Find where the given text appears and provide that cell's center as [X, Y] coordinate. 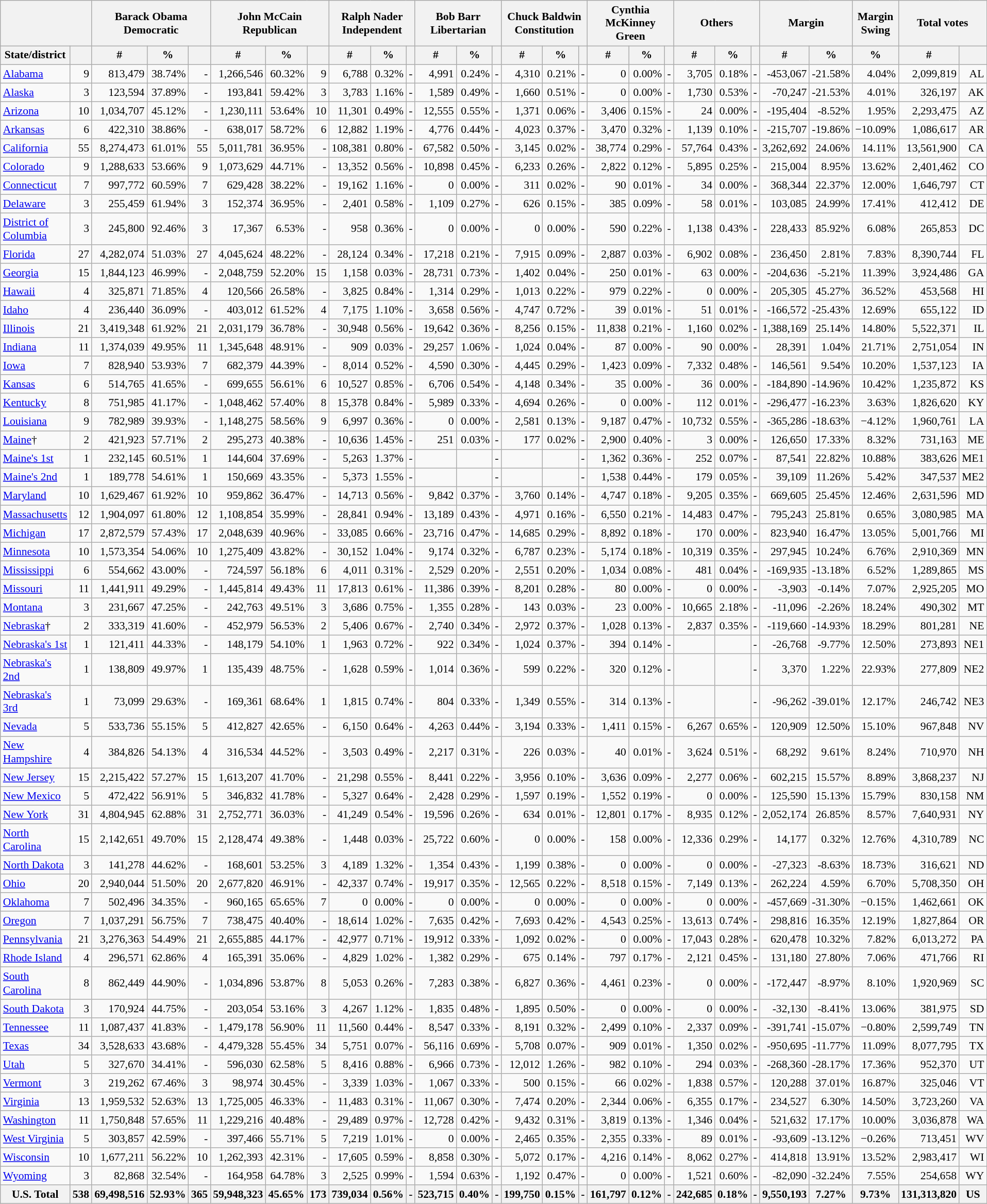
8,390,744 [929, 254]
Nebraska's 2nd [35, 670]
54.61% [168, 477]
1,073,629 [238, 166]
1,538 [608, 477]
120,288 [784, 1083]
346,832 [238, 796]
NE1 [973, 644]
1,067 [436, 1083]
1,229,216 [238, 1120]
33,085 [349, 533]
35.99% [286, 514]
121,411 [120, 644]
4,804,945 [120, 814]
92.46% [168, 229]
Maine† [35, 440]
California [35, 148]
22.37% [831, 185]
44.75% [168, 1009]
11,301 [349, 111]
11,483 [349, 1101]
Nebraska's 1st [35, 644]
John McCainRepublican [270, 23]
0.99% [389, 1176]
55.45% [286, 1046]
2,499 [608, 1027]
316,534 [238, 752]
5,989 [436, 403]
368,344 [784, 185]
1,314 [436, 292]
8,077,795 [929, 1046]
3.63% [875, 403]
10,527 [349, 384]
1,013 [522, 292]
12,882 [349, 129]
6,013,272 [929, 940]
397,466 [238, 1139]
599 [522, 670]
54.06% [168, 551]
0.69% [474, 1046]
North Carolina [35, 840]
19,912 [436, 940]
620,478 [784, 940]
751,985 [120, 403]
RI [973, 958]
-8.63% [831, 865]
11.39% [875, 273]
57.65% [168, 1120]
39 [608, 310]
4,011 [349, 570]
1.12% [389, 1009]
922 [436, 644]
−10.09% [875, 129]
SD [973, 1009]
6,233 [522, 166]
18.24% [875, 607]
13.62% [875, 166]
6,827 [522, 983]
49.38% [286, 840]
2,277 [694, 777]
1.06% [474, 347]
ME2 [973, 477]
10.24% [831, 551]
19,917 [436, 884]
303,857 [120, 1139]
8.32% [875, 440]
17.41% [875, 204]
13.06% [875, 1009]
29.63% [168, 701]
4,023 [522, 129]
347,537 [929, 477]
2,215,422 [120, 777]
U.S. Total [35, 1194]
15.79% [875, 796]
39.93% [168, 422]
2,655,885 [238, 940]
1,594 [436, 1176]
-166,572 [784, 310]
1,345,648 [238, 347]
12.00% [875, 185]
0.94% [389, 514]
37.69% [286, 459]
15,378 [349, 403]
17,367 [238, 229]
2,983,417 [929, 1157]
41.78% [286, 796]
Mississippi [35, 570]
0.67% [389, 626]
40 [608, 752]
44.52% [286, 752]
1,199 [522, 865]
7.06% [875, 958]
43.82% [286, 551]
1.55% [389, 477]
8.10% [875, 983]
1,629,467 [120, 496]
-184,890 [784, 384]
OH [973, 884]
CA [973, 148]
1,646,797 [929, 185]
120,566 [238, 292]
35 [608, 384]
28,731 [436, 273]
3,406 [608, 111]
500 [522, 1083]
HI [973, 292]
2,751,054 [929, 347]
56.53% [286, 626]
453,568 [929, 292]
MN [973, 551]
265,853 [929, 229]
-391,741 [784, 1027]
51.03% [168, 254]
0.53% [733, 92]
699,655 [238, 384]
14,713 [349, 496]
12,012 [522, 1064]
1.45% [389, 440]
226 [522, 752]
2,887 [608, 254]
44.17% [286, 940]
6,706 [436, 384]
61.01% [168, 148]
98,974 [238, 1083]
255,459 [120, 204]
43.68% [168, 1046]
IL [973, 329]
1.01% [389, 1139]
8,935 [694, 814]
-2.26% [831, 607]
56.18% [286, 570]
1,160 [694, 329]
56.75% [168, 921]
1,677,211 [120, 1157]
669,605 [784, 496]
11.09% [875, 1046]
56,116 [436, 1046]
South Dakota [35, 1009]
Colorado [35, 166]
SC [973, 983]
0.24% [474, 74]
FL [973, 254]
6,966 [436, 1064]
28,391 [784, 347]
17,043 [694, 940]
38.86% [168, 129]
44.33% [168, 644]
1,109 [436, 204]
1.95% [875, 111]
277,809 [929, 670]
61.80% [168, 514]
6.70% [875, 884]
62.58% [286, 1064]
Texas [35, 1046]
422,310 [120, 129]
0.63% [474, 1176]
6,550 [608, 514]
17.17% [831, 1120]
NY [973, 814]
Ohio [35, 884]
10,898 [436, 166]
365 [200, 1194]
44.39% [286, 366]
-21.58% [831, 74]
Maine's 1st [35, 459]
452,979 [238, 626]
55.15% [168, 727]
2,972 [522, 626]
-950,695 [784, 1046]
18,614 [349, 921]
1,028 [608, 626]
16.47% [831, 533]
56.90% [286, 1027]
1,589 [436, 92]
Delaware [35, 204]
Barack ObamaDemocratic [151, 23]
830,158 [929, 796]
Virginia [35, 1101]
25,722 [436, 840]
862,449 [120, 983]
5,895 [694, 166]
10.42% [875, 384]
Nevada [35, 727]
Missouri [35, 589]
58.56% [286, 422]
1,346 [694, 1120]
67,582 [436, 148]
3,370 [784, 670]
13.05% [875, 533]
-31.30% [831, 902]
4,991 [436, 74]
46.91% [286, 884]
-11.77% [831, 1046]
1,411 [608, 727]
296,571 [120, 958]
53.64% [286, 111]
89 [694, 1139]
AK [973, 92]
514,765 [120, 384]
37.89% [168, 92]
1,362 [608, 459]
Iowa [35, 366]
42,977 [349, 940]
-18.63% [831, 422]
2,900 [608, 440]
189,778 [120, 477]
15.57% [831, 777]
2,925,205 [929, 589]
24 [694, 111]
Illinois [35, 329]
2,337 [694, 1027]
16.87% [875, 1083]
193,841 [238, 92]
1,014 [436, 670]
2,740 [436, 626]
-9.77% [831, 644]
MD [973, 496]
26.85% [831, 814]
-70,247 [784, 92]
1,034 [608, 570]
West Virginia [35, 1139]
6.08% [875, 229]
MA [973, 514]
1,048,462 [238, 403]
2.18% [733, 607]
1,354 [436, 865]
UT [973, 1064]
21.71% [875, 347]
7,640,931 [929, 814]
234,527 [784, 1101]
0.05% [733, 477]
120,909 [784, 727]
41.60% [168, 626]
48.22% [286, 254]
Montana [35, 607]
8,062 [694, 1157]
IN [973, 347]
NM [973, 796]
4,461 [608, 983]
New York [35, 814]
-13.12% [831, 1139]
82,868 [120, 1176]
232,145 [120, 459]
21,298 [349, 777]
49.29% [168, 589]
1.22% [831, 670]
414,818 [784, 1157]
126,650 [784, 440]
Arizona [35, 111]
731,163 [929, 440]
68.64% [286, 701]
LA [973, 422]
626 [522, 204]
PA [973, 940]
2,293,475 [929, 111]
1,959,532 [120, 1101]
25.45% [831, 496]
61.94% [168, 204]
403,012 [238, 310]
52.20% [286, 273]
1.03% [389, 1083]
9.73% [875, 1194]
ME [973, 440]
1,441,911 [120, 589]
2,752,771 [238, 814]
1,355 [436, 607]
59.42% [286, 92]
2,631,596 [929, 496]
602,215 [784, 777]
4,263 [436, 727]
-3,903 [784, 589]
Total votes [942, 23]
NE2 [973, 670]
New Mexico [35, 796]
12.46% [875, 496]
10,636 [349, 440]
14.11% [875, 148]
1,034,707 [120, 111]
11.26% [831, 477]
2,048,759 [238, 273]
385 [608, 204]
1,148,275 [238, 422]
168,601 [238, 865]
997,772 [120, 185]
412,412 [929, 204]
2,052,174 [784, 814]
5,001,766 [929, 533]
10.88% [875, 459]
19,162 [349, 185]
57.43% [168, 533]
2,910,369 [929, 551]
51 [694, 310]
3,783 [349, 92]
1,087,437 [120, 1027]
384,826 [120, 752]
State/district [35, 55]
813,479 [120, 74]
Oregon [35, 921]
4,445 [522, 366]
5,406 [349, 626]
2,837 [694, 626]
-26,768 [784, 644]
0.80% [389, 148]
205,305 [784, 292]
2,401,462 [929, 166]
NV [973, 727]
1,844,123 [120, 273]
54.13% [168, 752]
3,145 [522, 148]
-169,935 [784, 570]
1,139 [694, 129]
6,355 [694, 1101]
1,960,761 [929, 422]
−0.80% [875, 1027]
29,257 [436, 347]
1,963 [349, 644]
Alabama [35, 74]
15.13% [831, 796]
27.80% [831, 958]
17.36% [875, 1064]
17,218 [436, 254]
236,440 [120, 310]
58.72% [286, 129]
199,750 [522, 1194]
9.54% [831, 366]
0.97% [389, 1120]
596,030 [238, 1064]
8,201 [522, 589]
NC [973, 840]
6.76% [875, 551]
-8.97% [831, 983]
AZ [973, 111]
Maryland [35, 496]
3,419,348 [120, 329]
170 [694, 533]
8,256 [522, 329]
South Carolina [35, 983]
254,658 [929, 1176]
1,537,123 [929, 366]
3,924,486 [929, 273]
960,165 [238, 902]
-8.41% [831, 1009]
North Dakota [35, 865]
48.75% [286, 670]
141,278 [120, 865]
23,716 [436, 533]
7.27% [831, 1194]
-119,660 [784, 626]
36 [694, 384]
61.52% [286, 310]
Utah [35, 1064]
MarginSwing [875, 23]
8.89% [875, 777]
42.59% [168, 1139]
38.22% [286, 185]
8,416 [349, 1064]
-13.18% [831, 570]
35.06% [286, 958]
Others [716, 23]
0.85% [389, 384]
381,975 [929, 1009]
959,862 [238, 496]
-8.52% [831, 111]
12,565 [522, 884]
53.16% [286, 1009]
6,788 [349, 74]
952,370 [929, 1064]
-365,286 [784, 422]
7,474 [522, 1101]
24.06% [831, 148]
112 [694, 403]
NJ [973, 777]
-16.23% [831, 403]
252 [694, 459]
152,374 [238, 204]
3,503 [349, 752]
14,685 [522, 533]
2,599,749 [929, 1027]
Bob BarrLibertarian [458, 23]
49.70% [168, 840]
4,479,328 [238, 1046]
US [973, 1194]
0.66% [389, 533]
1,262,393 [238, 1157]
316,621 [929, 865]
1,138 [694, 229]
13,561,900 [929, 148]
22.93% [875, 670]
-19.86% [831, 129]
2,128,474 [238, 840]
3,276,363 [120, 940]
Cynthia McKinneyGreen [631, 23]
246,742 [929, 701]
131,180 [784, 958]
170,924 [120, 1009]
57.27% [168, 777]
4,045,624 [238, 254]
36.52% [875, 292]
43.00% [168, 570]
-0.14% [831, 589]
42.31% [286, 1157]
250 [608, 273]
0.71% [389, 940]
49.97% [168, 670]
56.22% [168, 1157]
6,902 [694, 254]
797 [608, 958]
533,736 [120, 727]
-93,609 [784, 1139]
VT [973, 1083]
10,665 [694, 607]
1,266,546 [238, 74]
9,174 [436, 551]
3,036,878 [929, 1120]
Maine's 2nd [35, 477]
675 [522, 958]
7,283 [436, 983]
0.57% [733, 1083]
1,388,169 [784, 329]
297,945 [784, 551]
36.78% [286, 329]
-11,096 [784, 607]
54.49% [168, 940]
3,658 [436, 310]
169,361 [238, 701]
1,895 [522, 1009]
23 [608, 607]
45.27% [831, 292]
40.38% [286, 440]
4.04% [875, 74]
11,560 [349, 1027]
KS [973, 384]
13,189 [436, 514]
41.17% [168, 403]
165,391 [238, 958]
148,179 [238, 644]
1,521 [694, 1176]
New Jersey [35, 777]
158 [608, 840]
7,175 [349, 310]
6,997 [349, 422]
383,626 [929, 459]
MO [973, 589]
-28.17% [831, 1064]
2,048,639 [238, 533]
87,541 [784, 459]
215,004 [784, 166]
51.50% [168, 884]
2.81% [831, 254]
71.85% [168, 292]
203,054 [238, 1009]
7.07% [875, 589]
24.99% [831, 204]
IA [973, 366]
MI [973, 533]
314 [608, 701]
7.83% [875, 254]
60.59% [168, 185]
1,423 [608, 366]
-39.01% [831, 701]
3,194 [522, 727]
CT [973, 185]
1,479,178 [238, 1027]
19,596 [436, 814]
713,451 [929, 1139]
472,422 [120, 796]
8,518 [608, 884]
22.82% [831, 459]
17.33% [831, 440]
1,288,633 [120, 166]
682,379 [238, 366]
Massachusetts [35, 514]
44.71% [286, 166]
Vermont [35, 1083]
59,948,323 [238, 1194]
2,677,820 [238, 884]
4,310,789 [929, 840]
9,432 [522, 1120]
655,122 [929, 310]
36.09% [168, 310]
150,669 [238, 477]
2,401 [349, 204]
85.92% [831, 229]
-32,130 [784, 1009]
5,522,371 [929, 329]
1,462,661 [929, 902]
64.78% [286, 1176]
57.40% [286, 403]
6.53% [286, 229]
1,827,864 [929, 921]
219,262 [120, 1083]
WY [973, 1176]
5,072 [522, 1157]
161,797 [608, 1194]
-82,090 [784, 1176]
481 [694, 570]
46.99% [168, 273]
ND [973, 865]
1,920,969 [929, 983]
Connecticut [35, 185]
-195,404 [784, 111]
4,282,074 [120, 254]
801,281 [929, 626]
-14.93% [831, 626]
12.69% [875, 310]
Hawaii [35, 292]
1,826,620 [929, 403]
-14.96% [831, 384]
979 [608, 292]
3,760 [522, 496]
55.71% [286, 1139]
471,766 [929, 958]
CO [973, 166]
634 [522, 814]
8,547 [436, 1027]
143 [522, 607]
4,590 [436, 366]
5,053 [349, 983]
7,219 [349, 1139]
−0.26% [875, 1139]
412,827 [238, 727]
4,189 [349, 865]
9,842 [436, 496]
17,813 [349, 589]
District of Columbia [35, 229]
421,923 [120, 440]
41.70% [286, 777]
NE3 [973, 701]
1,289,865 [929, 570]
32.54% [168, 1176]
49.43% [286, 589]
-5.21% [831, 273]
-32.24% [831, 1176]
1,904,097 [120, 514]
Oklahoma [35, 902]
OK [973, 902]
28,841 [349, 514]
629,428 [238, 185]
9.61% [831, 752]
25.81% [831, 514]
294 [694, 1064]
1,597 [522, 796]
3,819 [608, 1120]
177 [522, 440]
-27,323 [784, 865]
Idaho [35, 310]
13.91% [831, 1157]
7,693 [522, 921]
1,613,207 [238, 777]
1,573,354 [120, 551]
1,092 [522, 940]
WI [973, 1157]
3,624 [694, 752]
2,551 [522, 570]
8,858 [436, 1157]
103,085 [784, 204]
251 [436, 440]
6,267 [694, 727]
14.50% [875, 1101]
49.95% [168, 347]
738,475 [238, 921]
5,373 [349, 477]
47.25% [168, 607]
TX [973, 1046]
5,708 [522, 1046]
326,197 [929, 92]
135,439 [238, 670]
10.00% [875, 1120]
2,465 [522, 1139]
52.63% [168, 1101]
262,224 [784, 884]
New Hampshire [35, 752]
1,730 [694, 92]
12,336 [694, 840]
-21.53% [831, 92]
-172,447 [784, 983]
2,525 [349, 1176]
724,597 [238, 570]
5,263 [349, 459]
5,174 [608, 551]
502,496 [120, 902]
12.17% [875, 701]
67.46% [168, 1083]
0.75% [389, 607]
5,011,781 [238, 148]
739,034 [349, 1194]
4,829 [349, 958]
34.41% [168, 1064]
VA [973, 1101]
295,273 [238, 440]
823,940 [784, 533]
3,956 [522, 777]
36.03% [286, 814]
131,313,820 [929, 1194]
1.32% [389, 865]
40.48% [286, 1120]
1,037,291 [120, 921]
-204,636 [784, 273]
18.73% [875, 865]
1,349 [522, 701]
13,613 [694, 921]
0.58% [389, 204]
4,310 [522, 74]
242,685 [694, 1194]
8,014 [349, 366]
967,848 [929, 727]
73,099 [120, 701]
1,402 [522, 273]
523,715 [436, 1194]
7,332 [694, 366]
Alaska [35, 92]
26.58% [286, 292]
1.10% [389, 310]
42,337 [349, 884]
123,594 [120, 92]
ID [973, 310]
173 [319, 1194]
Rhode Island [35, 958]
14,177 [784, 840]
56.91% [168, 796]
2,031,179 [238, 329]
Washington [35, 1120]
54.10% [286, 644]
7,149 [694, 884]
1,628 [349, 670]
18.29% [875, 626]
2,581 [522, 422]
12.19% [875, 921]
325,046 [929, 1083]
1,371 [522, 111]
Wisconsin [35, 1157]
6.30% [831, 1101]
30,152 [349, 551]
40.96% [286, 533]
30.45% [286, 1083]
29,489 [349, 1120]
311 [522, 185]
62.88% [168, 814]
43.35% [286, 477]
1,374,039 [120, 347]
Arkansas [35, 129]
-457,669 [784, 902]
0.88% [389, 1064]
DE [973, 204]
1,275,409 [238, 551]
58 [694, 204]
49.51% [286, 607]
28,124 [349, 254]
9,187 [608, 422]
231,667 [120, 607]
1,086,617 [929, 129]
40.40% [286, 921]
490,302 [929, 607]
4,776 [436, 129]
15.10% [875, 727]
48.91% [286, 347]
44.90% [168, 983]
4,543 [608, 921]
3,528,633 [120, 1046]
6,787 [522, 551]
3,705 [694, 74]
-25.43% [831, 310]
41,249 [349, 814]
11,838 [608, 329]
1,230,111 [238, 111]
4,971 [522, 514]
Ralph NaderIndependent [372, 23]
-96,262 [784, 701]
7.82% [875, 940]
AR [973, 129]
14.80% [875, 329]
36.47% [286, 496]
273,893 [929, 644]
NH [973, 752]
394 [608, 644]
0.39% [474, 589]
Indiana [35, 347]
327,670 [120, 1064]
8.95% [831, 166]
6,150 [349, 727]
5,708,350 [929, 884]
2,099,819 [929, 74]
2,217 [436, 752]
9,550,193 [784, 1194]
1,108,854 [238, 514]
590 [608, 229]
38.74% [168, 74]
7,635 [436, 921]
66 [608, 1083]
57.71% [168, 440]
12,728 [436, 1120]
2,822 [608, 166]
2,940,044 [120, 884]
125,590 [784, 796]
KY [973, 403]
Michigan [35, 533]
57,764 [694, 148]
4,216 [608, 1157]
65.65% [286, 902]
3,825 [349, 292]
0.16% [561, 514]
16.35% [831, 921]
108,381 [349, 148]
1,838 [694, 1083]
11,386 [436, 589]
41.65% [168, 384]
11,067 [436, 1101]
1.26% [561, 1064]
46.33% [286, 1101]
1.37% [389, 459]
41.83% [168, 1027]
320 [608, 670]
538 [81, 1194]
Tennessee [35, 1027]
13,352 [349, 166]
Minnesota [35, 551]
Pennsylvania [35, 940]
782,989 [120, 422]
333,319 [120, 626]
8.24% [875, 752]
14,483 [694, 514]
TN [973, 1027]
3,686 [349, 607]
7.55% [875, 1176]
144,604 [238, 459]
87 [608, 347]
710,970 [929, 752]
-453,067 [784, 74]
37.01% [831, 1083]
236,450 [784, 254]
1,350 [694, 1046]
13.52% [875, 1157]
8,274,473 [120, 148]
521,632 [784, 1120]
68,292 [784, 752]
8,191 [522, 1027]
1,660 [522, 92]
WA [973, 1120]
1,158 [349, 273]
AL [973, 74]
ME1 [973, 459]
53.66% [168, 166]
795,243 [784, 514]
WV [973, 1139]
52.93% [168, 1194]
2,344 [608, 1101]
8,892 [608, 533]
1,192 [522, 1176]
3,723,260 [929, 1101]
53.25% [286, 865]
1,034,896 [238, 983]
1,835 [436, 1009]
2,121 [694, 958]
Kansas [35, 384]
63 [694, 273]
242,763 [238, 607]
638,017 [238, 129]
−4.12% [875, 422]
60.51% [168, 459]
146,561 [784, 366]
12,801 [608, 814]
3,262,692 [784, 148]
2,872,579 [120, 533]
4,148 [522, 384]
8.57% [875, 814]
2,529 [436, 570]
10,732 [694, 422]
9,205 [694, 496]
Kentucky [35, 403]
Georgia [35, 273]
12.76% [875, 840]
69,498,516 [120, 1194]
228,433 [784, 229]
1,552 [608, 796]
3,339 [349, 1083]
Chuck BaldwinConstitution [544, 23]
1,445,814 [238, 589]
17,605 [349, 1157]
10,319 [694, 551]
0.61% [389, 589]
1,815 [349, 701]
Louisiana [35, 422]
10.32% [831, 940]
804 [436, 701]
958 [349, 229]
5.42% [875, 477]
4,267 [349, 1009]
Nebraska† [35, 626]
3,868,237 [929, 777]
1,750,848 [120, 1120]
OR [973, 921]
53.93% [168, 366]
2,355 [608, 1139]
60.32% [286, 74]
5,751 [349, 1046]
3,080,985 [929, 514]
Margin [806, 23]
GA [973, 273]
19,642 [436, 329]
4.01% [875, 92]
1,725,005 [238, 1101]
325,871 [120, 292]
4.59% [831, 884]
298,816 [784, 921]
554,662 [120, 570]
828,940 [120, 366]
MS [973, 570]
44.62% [168, 865]
25.14% [831, 329]
39,109 [784, 477]
DC [973, 229]
12,555 [436, 111]
164,958 [238, 1176]
-296,477 [784, 403]
30,948 [349, 329]
80 [608, 589]
1,448 [349, 840]
-15.07% [831, 1027]
38,774 [608, 148]
−0.15% [875, 902]
45.65% [286, 1194]
Nebraska's 3rd [35, 701]
62.86% [168, 958]
982 [608, 1064]
-215,707 [784, 129]
NE [973, 626]
45.12% [168, 111]
138,809 [120, 670]
3,470 [608, 129]
Wyoming [35, 1176]
42.65% [286, 727]
6.52% [875, 570]
56.61% [286, 384]
53.87% [286, 983]
34.35% [168, 902]
4,694 [522, 403]
5,327 [349, 796]
Florida [35, 254]
10.20% [875, 366]
2,142,651 [120, 840]
-268,360 [784, 1064]
1,235,872 [929, 384]
179 [694, 477]
1.19% [389, 129]
8,441 [436, 777]
MT [973, 607]
1,382 [436, 958]
7,915 [522, 254]
245,800 [120, 229]
2,428 [436, 796]
0.52% [389, 366]
3,636 [608, 777]
